Capture the cell that displays the provided text and extract its (X, Y) central coordinate. 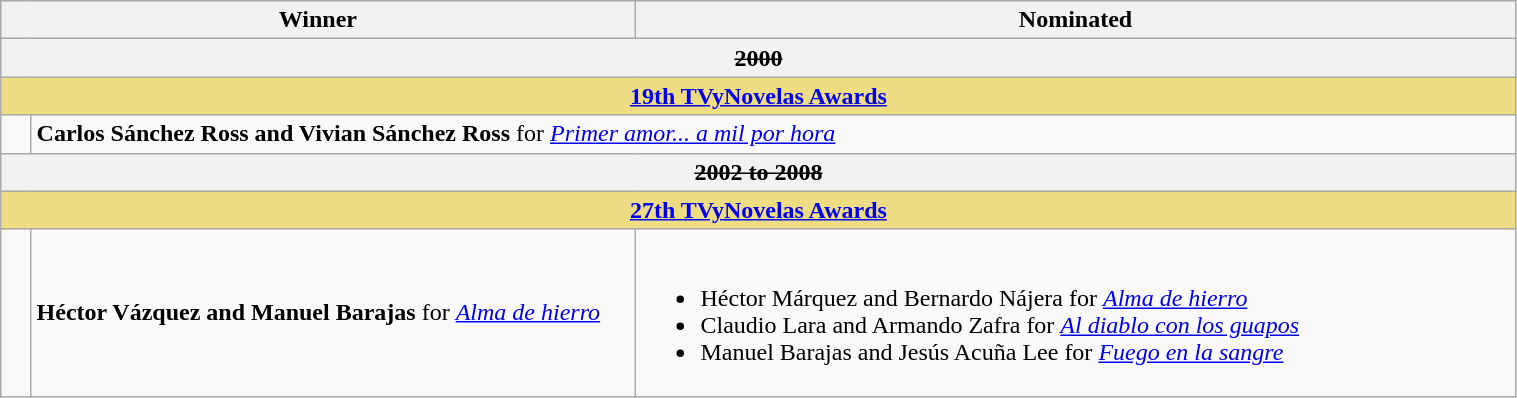
2000 (758, 58)
2002 to 2008 (758, 172)
Carlos Sánchez Ross and Vivian Sánchez Ross for Primer amor... a mil por hora (774, 134)
27th TVyNovelas Awards (758, 210)
Héctor Vázquez and Manuel Barajas for Alma de hierro (333, 312)
Winner (318, 20)
19th TVyNovelas Awards (758, 96)
Nominated (1076, 20)
